Locate the cell with the specified text and output its (x, y) center coordinate. 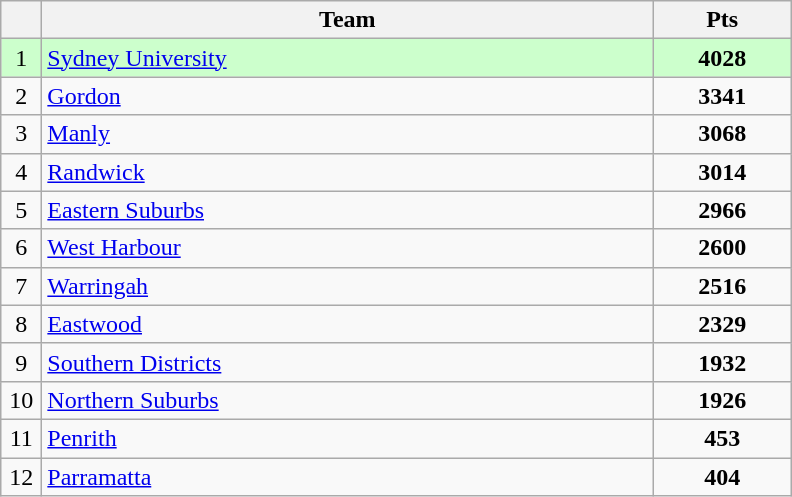
4 (22, 172)
Penrith (348, 438)
Manly (348, 134)
5 (22, 210)
2600 (722, 248)
1932 (722, 362)
Eastern Suburbs (348, 210)
12 (22, 477)
3068 (722, 134)
453 (722, 438)
3 (22, 134)
Southern Districts (348, 362)
Northern Suburbs (348, 400)
Warringah (348, 286)
Gordon (348, 96)
Randwick (348, 172)
West Harbour (348, 248)
3014 (722, 172)
3341 (722, 96)
Sydney University (348, 58)
Pts (722, 20)
1926 (722, 400)
Team (348, 20)
Parramatta (348, 477)
9 (22, 362)
7 (22, 286)
404 (722, 477)
2 (22, 96)
2966 (722, 210)
11 (22, 438)
8 (22, 324)
1 (22, 58)
2516 (722, 286)
10 (22, 400)
2329 (722, 324)
Eastwood (348, 324)
6 (22, 248)
4028 (722, 58)
